For the text-containing cell, return its midpoint in [X, Y] coordinate format. 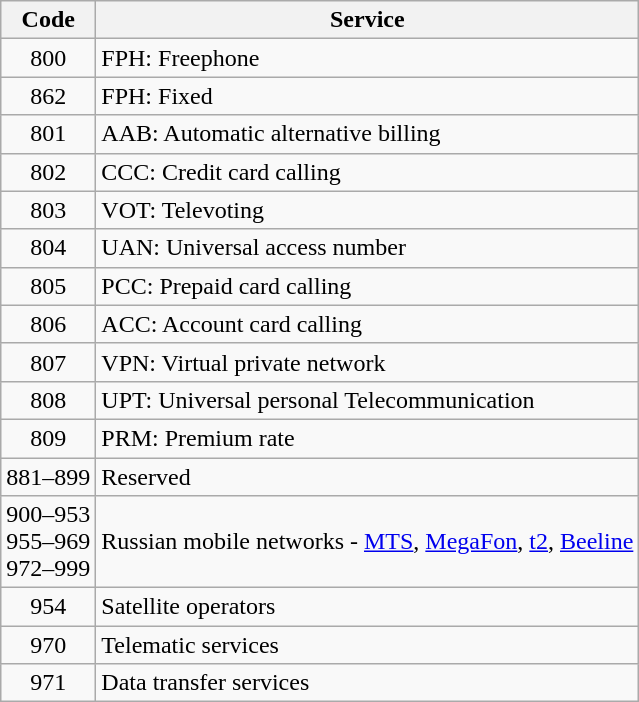
802 [48, 172]
805 [48, 286]
807 [48, 362]
VPN: Virtual private network [368, 362]
801 [48, 134]
FPH: Fixed [368, 96]
UPT: Universal personal Telecommunication [368, 400]
808 [48, 400]
PRM: Premium rate [368, 438]
Code [48, 20]
809 [48, 438]
971 [48, 683]
VOT: Televoting [368, 210]
800 [48, 58]
PCC: Prepaid card calling [368, 286]
804 [48, 248]
Satellite operators [368, 607]
954 [48, 607]
Reserved [368, 477]
806 [48, 324]
Service [368, 20]
UAN: Universal access number [368, 248]
900–953 955–969 972–999 [48, 542]
Russian mobile networks - MTS, MegaFon, t2, Beeline [368, 542]
FPH: Freephone [368, 58]
862 [48, 96]
Telematic services [368, 645]
CCC: Credit card calling [368, 172]
803 [48, 210]
ACC: Account card calling [368, 324]
881–899 [48, 477]
AAB: Automatic alternative billing [368, 134]
Data transfer services [368, 683]
970 [48, 645]
